Detect which cell encompasses the target text, then output its (x, y) center coordinate. 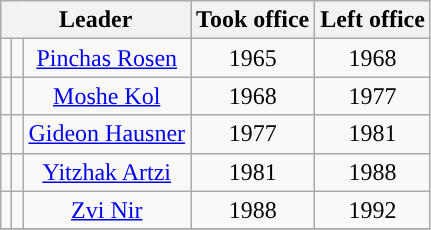
Moshe Kol (107, 96)
1965 (253, 58)
Yitzhak Artzi (107, 172)
Left office (373, 20)
Zvi Nir (107, 210)
Leader (96, 20)
Pinchas Rosen (107, 58)
1992 (373, 210)
Took office (253, 20)
Gideon Hausner (107, 134)
